Determine the (X, Y) coordinate at the center of the cell enclosing the given text.  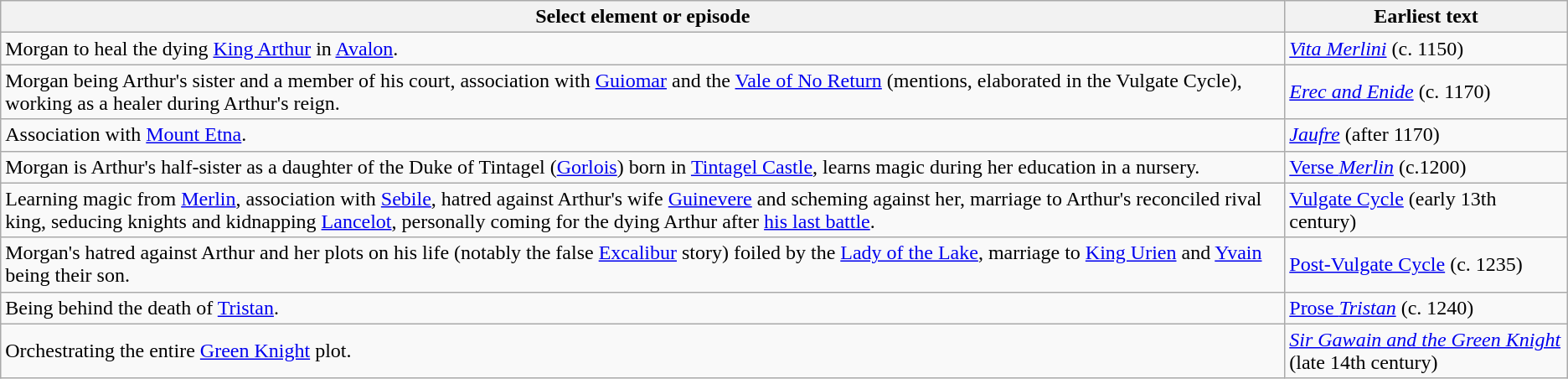
Vulgate Cycle (early 13th century) (1426, 210)
Select element or episode (643, 17)
Verse Merlin (c.1200) (1426, 167)
Prose Tristan (c. 1240) (1426, 308)
Erec and Enide (c. 1170) (1426, 92)
Vita Merlini (c. 1150) (1426, 49)
Sir Gawain and the Green Knight (late 14th century) (1426, 350)
Morgan to heal the dying King Arthur in Avalon. (643, 49)
Post-Vulgate Cycle (c. 1235) (1426, 265)
Being behind the death of Tristan. (643, 308)
Jaufre (after 1170) (1426, 135)
Earliest text (1426, 17)
Orchestrating the entire Green Knight plot. (643, 350)
Association with Mount Etna. (643, 135)
